Determine the [X, Y] coordinate at the center of the cell enclosing the given text.  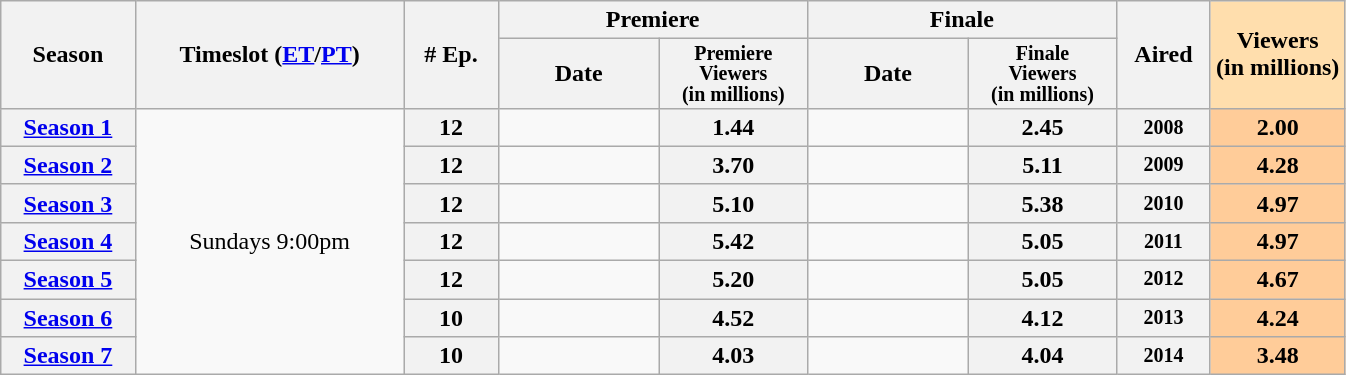
Aired [1163, 55]
Premiere [652, 20]
2010 [1163, 203]
Season 6 [68, 318]
3.70 [733, 165]
4.67 [1277, 280]
Season 4 [68, 241]
Timeslot (ET/PT) [270, 55]
2012 [1163, 280]
# Ep. [451, 55]
Season 1 [68, 127]
5.11 [1043, 165]
Season [68, 55]
5.10 [733, 203]
2011 [1163, 241]
5.20 [733, 280]
FinaleViewers(in millions) [1043, 74]
4.28 [1277, 165]
Season 3 [68, 203]
3.48 [1277, 356]
2009 [1163, 165]
2.00 [1277, 127]
4.04 [1043, 356]
Season 2 [68, 165]
Sundays 9:00pm [270, 241]
4.03 [733, 356]
5.38 [1043, 203]
4.12 [1043, 318]
2.45 [1043, 127]
4.24 [1277, 318]
2014 [1163, 356]
Season 7 [68, 356]
1.44 [733, 127]
Viewers(in millions) [1277, 55]
2008 [1163, 127]
5.42 [733, 241]
Season 5 [68, 280]
PremiereViewers(in millions) [733, 74]
4.52 [733, 318]
Finale [962, 20]
2013 [1163, 318]
